Extract the (x, y) coordinate from the center of the cell holding the provided text.  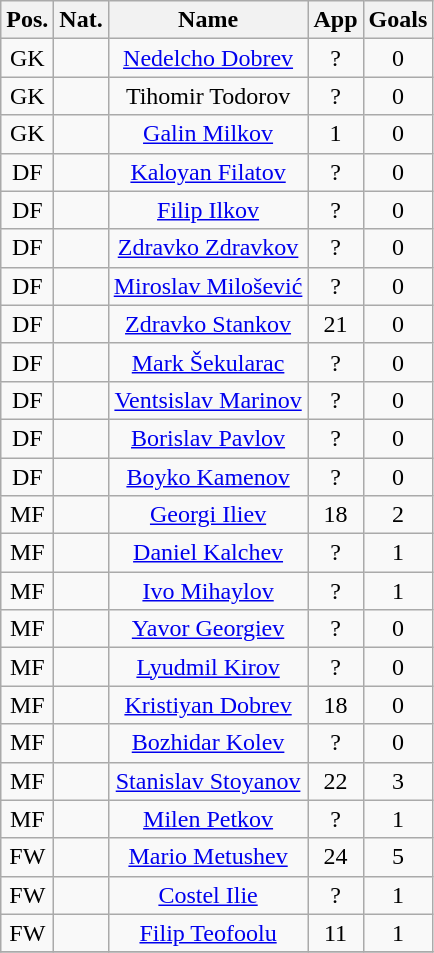
Mario Metushev (208, 857)
5 (398, 857)
Yavor Georgiev (208, 629)
Daniel Kalchev (208, 553)
Filip Teofoolu (208, 933)
Bozhidar Kolev (208, 743)
Goals (398, 20)
24 (336, 857)
Ivo Mihaylov (208, 591)
Stanislav Stoyanov (208, 781)
22 (336, 781)
21 (336, 324)
Georgi Iliev (208, 515)
Nedelcho Dobrev (208, 58)
Filip Ilkov (208, 210)
Name (208, 20)
Kristiyan Dobrev (208, 705)
Zdravko Stankov (208, 324)
Mark Šekularac (208, 362)
3 (398, 781)
Miroslav Milošević (208, 286)
Lyudmil Kirov (208, 667)
2 (398, 515)
Nat. (81, 20)
Ventsislav Marinov (208, 400)
Borislav Pavlov (208, 438)
Zdravko Zdravkov (208, 248)
Galin Milkov (208, 134)
Milen Petkov (208, 819)
11 (336, 933)
Pos. (28, 20)
Kaloyan Filatov (208, 172)
Costel Ilie (208, 895)
Tihomir Todorov (208, 96)
App (336, 20)
Boyko Kamenov (208, 477)
